Locate the cell with the specified text and output its (X, Y) center coordinate. 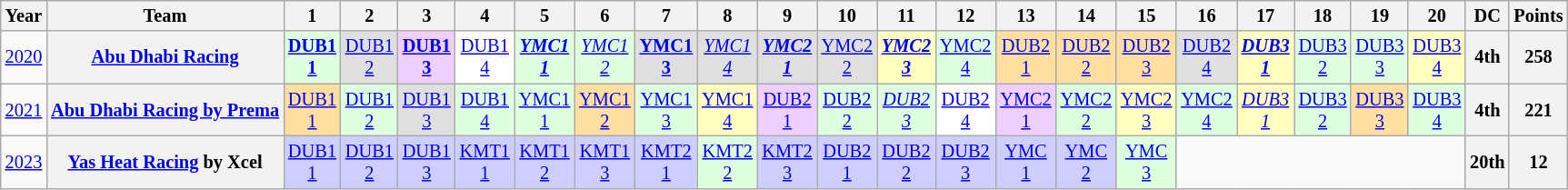
KMT13 (604, 162)
16 (1206, 15)
KMT21 (667, 162)
YMC3 (1146, 162)
258 (1538, 57)
4 (485, 15)
5 (544, 15)
6 (604, 15)
KMT23 (787, 162)
KMT22 (727, 162)
9 (787, 15)
Yas Heat Racing by Xcel (165, 162)
11 (906, 15)
YMC2 (1086, 162)
17 (1265, 15)
KMT11 (485, 162)
19 (1380, 15)
2021 (24, 110)
8 (727, 15)
20 (1436, 15)
Abu Dhabi Racing by Prema (165, 110)
18 (1323, 15)
Team (165, 15)
KMT12 (544, 162)
15 (1146, 15)
20th (1487, 162)
13 (1025, 15)
YMC1 (1025, 162)
10 (847, 15)
DC (1487, 15)
1 (313, 15)
2 (369, 15)
221 (1538, 110)
2020 (24, 57)
Abu Dhabi Racing (165, 57)
Year (24, 15)
3 (427, 15)
Points (1538, 15)
2023 (24, 162)
7 (667, 15)
14 (1086, 15)
